Detect which cell encompasses the target text, then output its (X, Y) center coordinate. 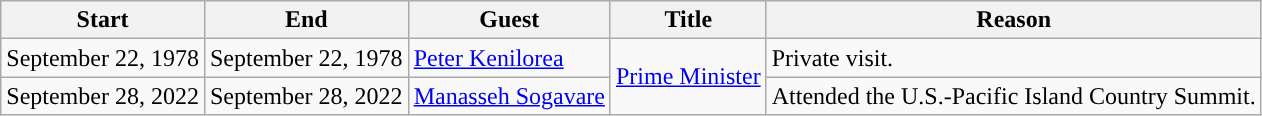
Private visit. (1014, 58)
End (306, 20)
Manasseh Sogavare (509, 96)
Guest (509, 20)
Reason (1014, 20)
Prime Minister (688, 77)
Title (688, 20)
Start (103, 20)
Peter Kenilorea (509, 58)
Attended the U.S.-Pacific Island Country Summit. (1014, 96)
